Pinpoint the cell where the given text exists, returning its (X, Y) midpoint coordinate. 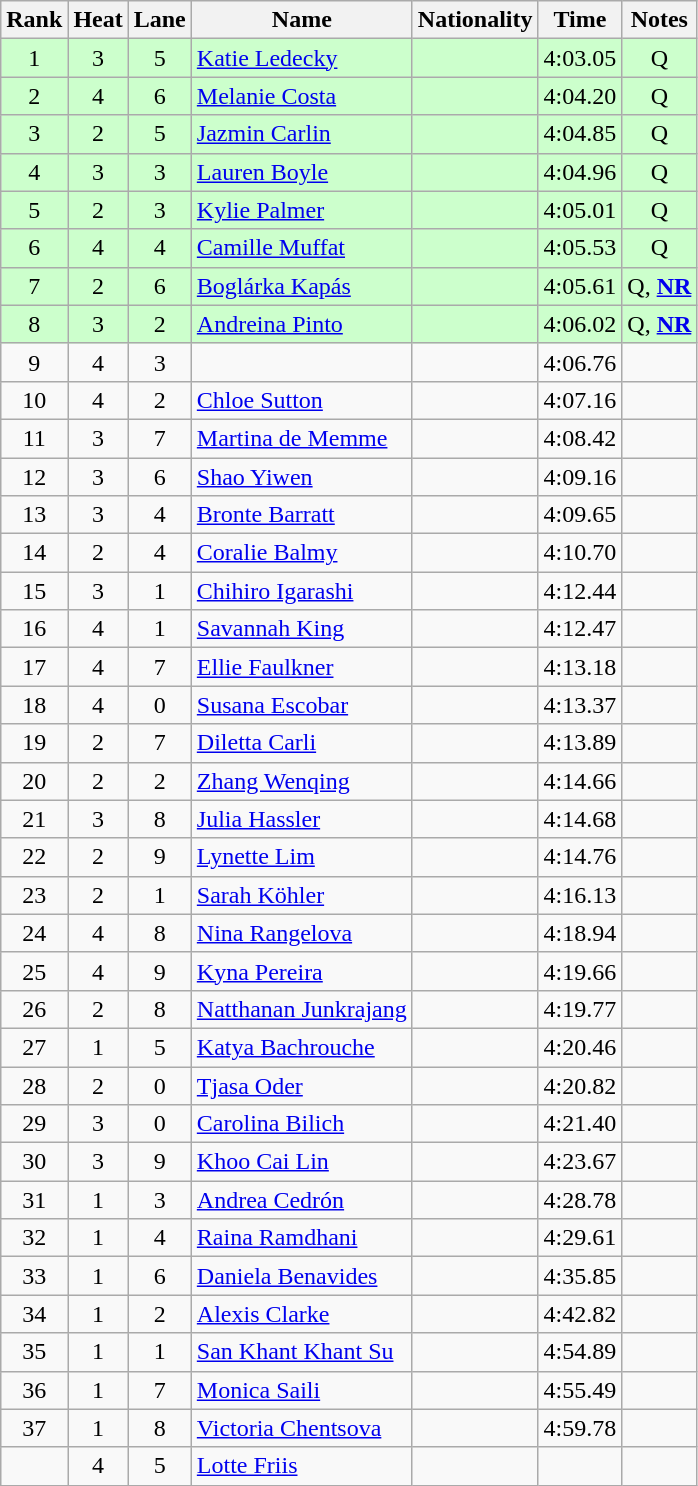
Alexis Clarke (302, 1314)
Kyna Pereira (302, 971)
4:20.82 (580, 1085)
27 (34, 1047)
25 (34, 971)
4:16.13 (580, 895)
Julia Hassler (302, 819)
4:04.20 (580, 96)
Khoo Cai Lin (302, 1162)
4:21.40 (580, 1124)
Diletta Carli (302, 743)
4:55.49 (580, 1390)
4:08.42 (580, 438)
Raina Ramdhani (302, 1238)
4:04.96 (580, 172)
Victoria Chentsova (302, 1428)
Savannah King (302, 629)
Katie Ledecky (302, 58)
4:35.85 (580, 1276)
37 (34, 1428)
4:13.37 (580, 705)
4:13.18 (580, 667)
4:12.44 (580, 591)
Kylie Palmer (302, 210)
12 (34, 477)
4:14.68 (580, 819)
4:59.78 (580, 1428)
Camille Muffat (302, 248)
4:29.61 (580, 1238)
Andrea Cedrón (302, 1200)
4:54.89 (580, 1352)
17 (34, 667)
Sarah Köhler (302, 895)
4:05.61 (580, 286)
Lotte Friis (302, 1466)
4:03.05 (580, 58)
Chihiro Igarashi (302, 591)
Name (302, 20)
22 (34, 857)
4:42.82 (580, 1314)
4:07.16 (580, 400)
13 (34, 515)
4:19.66 (580, 971)
4:09.65 (580, 515)
Andreina Pinto (302, 324)
Boglárka Kapás (302, 286)
Natthanan Junkrajang (302, 1009)
San Khant Khant Su (302, 1352)
4:14.76 (580, 857)
32 (34, 1238)
Nationality (475, 20)
23 (34, 895)
4:05.53 (580, 248)
34 (34, 1314)
4:20.46 (580, 1047)
Chloe Sutton (302, 400)
35 (34, 1352)
Coralie Balmy (302, 553)
11 (34, 438)
Jazmin Carlin (302, 134)
Carolina Bilich (302, 1124)
4:06.76 (580, 362)
Susana Escobar (302, 705)
Katya Bachrouche (302, 1047)
Lauren Boyle (302, 172)
10 (34, 400)
4:06.02 (580, 324)
Nina Rangelova (302, 933)
Zhang Wenqing (302, 781)
4:14.66 (580, 781)
4:04.85 (580, 134)
4:10.70 (580, 553)
15 (34, 591)
4:19.77 (580, 1009)
4:05.01 (580, 210)
4:18.94 (580, 933)
29 (34, 1124)
Rank (34, 20)
Lynette Lim (302, 857)
Tjasa Oder (302, 1085)
Notes (660, 20)
33 (34, 1276)
31 (34, 1200)
26 (34, 1009)
Shao Yiwen (302, 477)
Daniela Benavides (302, 1276)
4:28.78 (580, 1200)
24 (34, 933)
20 (34, 781)
Melanie Costa (302, 96)
Ellie Faulkner (302, 667)
4:09.16 (580, 477)
14 (34, 553)
Time (580, 20)
4:23.67 (580, 1162)
36 (34, 1390)
Heat (98, 20)
Monica Saili (302, 1390)
4:13.89 (580, 743)
21 (34, 819)
4:12.47 (580, 629)
16 (34, 629)
Bronte Barratt (302, 515)
Lane (160, 20)
28 (34, 1085)
18 (34, 705)
Martina de Memme (302, 438)
19 (34, 743)
30 (34, 1162)
